Identify which cell holds the provided text, then report its (X, Y) central coordinate. 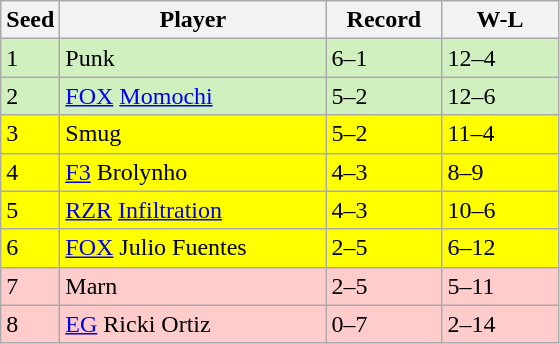
5 (30, 210)
Player (193, 20)
10–6 (500, 210)
Punk (193, 58)
2 (30, 96)
1 (30, 58)
8 (30, 324)
11–4 (500, 134)
EG Ricki Ortiz (193, 324)
FOX Julio Fuentes (193, 248)
6–12 (500, 248)
12–4 (500, 58)
Smug (193, 134)
F3 Brolynho (193, 172)
W-L (500, 20)
7 (30, 286)
RZR Infiltration (193, 210)
FOX Momochi (193, 96)
4 (30, 172)
Record (384, 20)
Seed (30, 20)
0–7 (384, 324)
6 (30, 248)
3 (30, 134)
Marn (193, 286)
5–11 (500, 286)
12–6 (500, 96)
2–14 (500, 324)
6–1 (384, 58)
8–9 (500, 172)
